For the text-containing cell, return its midpoint in (x, y) coordinate format. 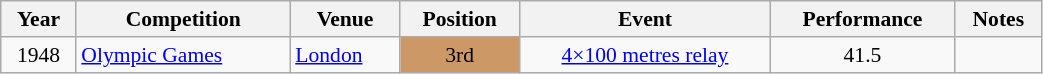
Olympic Games (183, 55)
Event (646, 19)
Venue (345, 19)
Year (39, 19)
1948 (39, 55)
London (345, 55)
Position (460, 19)
3rd (460, 55)
Competition (183, 19)
41.5 (862, 55)
Performance (862, 19)
Notes (998, 19)
4×100 metres relay (646, 55)
